Output the [x, y] coordinate of the center of the cell containing the given text.  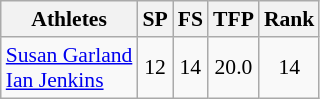
Rank [290, 19]
TFP [234, 19]
20.0 [234, 68]
SP [154, 19]
Athletes [70, 19]
FS [190, 19]
Susan GarlandIan Jenkins [70, 68]
12 [154, 68]
